From the cell containing the given text, extract its center point as [X, Y] coordinate. 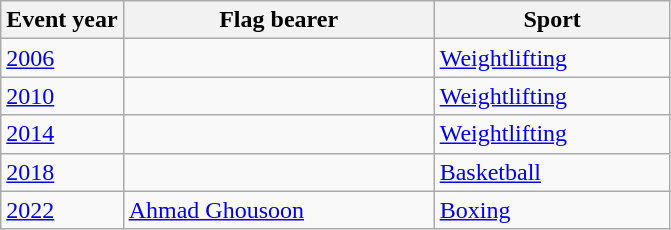
Event year [62, 20]
Basketball [552, 172]
2018 [62, 172]
Flag bearer [278, 20]
2006 [62, 58]
Sport [552, 20]
2022 [62, 210]
Ahmad Ghousoon [278, 210]
Boxing [552, 210]
2014 [62, 134]
2010 [62, 96]
